Identify which cell holds the provided text, then report its (x, y) central coordinate. 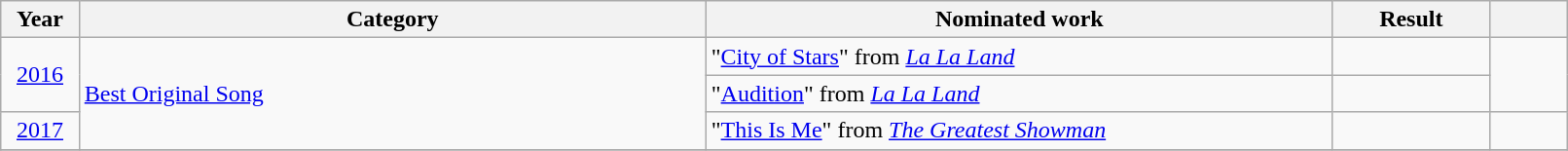
Nominated work (1019, 19)
"Audition" from La La Land (1019, 94)
2016 (40, 75)
Best Original Song (392, 94)
2017 (40, 131)
"City of Stars" from La La Land (1019, 57)
Category (392, 19)
Year (40, 19)
Result (1411, 19)
"This Is Me" from The Greatest Showman (1019, 131)
